Capture the cell that displays the provided text and extract its [x, y] central coordinate. 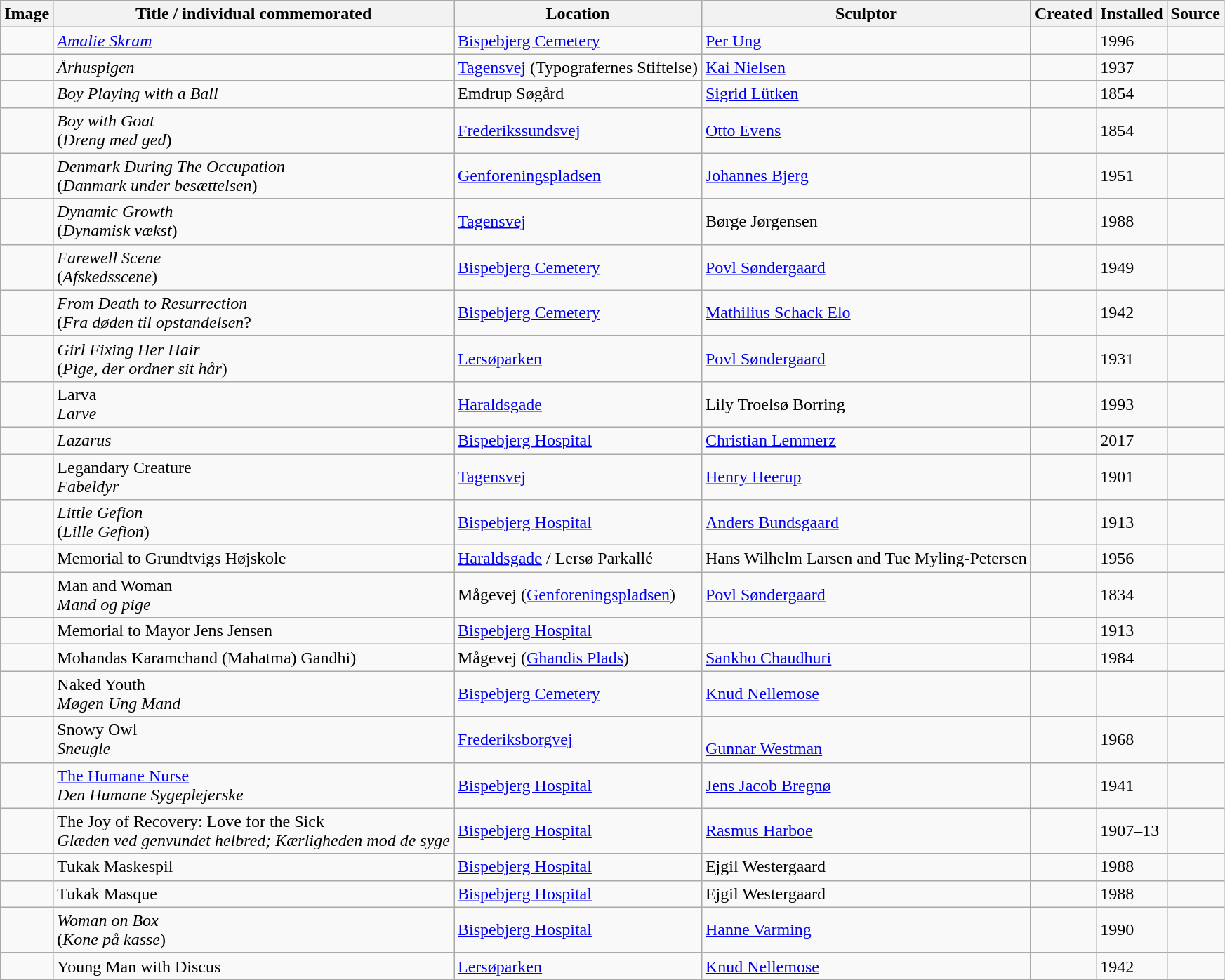
1937 [1132, 67]
Mohandas Karamchand (Mahatma) Gandhi) [254, 658]
1834 [1132, 595]
1901 [1132, 476]
Århuspigen [254, 67]
Farewell Scene (Afskedsscene) [254, 267]
1907–13 [1132, 831]
Mågevej (Ghandis Plads) [577, 658]
Børge Jørgensen [866, 222]
Per Ung [866, 41]
Girl Fixing Her Hair (Pige, der ordner sit hår) [254, 358]
1951 [1132, 176]
The Humane Nurse Den Humane Sygeplejerske [254, 785]
Sculptor [866, 14]
Otto Evens [866, 131]
Image [27, 14]
Boy Playing with a Ball [254, 94]
Memorial to Grundtvigs Højskole [254, 559]
Sigrid Lütken [866, 94]
Hanne Varming [866, 929]
2017 [1132, 440]
Frederiksborgvej [577, 740]
Boy with Goat (Dreng med ged) [254, 131]
Lazarus [254, 440]
1984 [1132, 658]
1996 [1132, 41]
1990 [1132, 929]
Dynamic Growth (Dynamisk vækst) [254, 222]
1949 [1132, 267]
Tukak Masque [254, 894]
Location [577, 14]
Jens Jacob Bregnø [866, 785]
From Death to Resurrection (Fra døden til opstandelsen? [254, 313]
Henry Heerup [866, 476]
Tukak Maskespil [254, 867]
1993 [1132, 404]
Haraldsgade [577, 404]
Little Gefion (Lille Gefion) [254, 522]
The Joy of Recovery: Love for the Sick Glæden ved genvundet helbred; Kærligheden mod de syge [254, 831]
1956 [1132, 559]
Naked Youth Møgen Ung Mand [254, 694]
Larva Larve [254, 404]
Tagensvej (Typografernes Stiftelse) [577, 67]
Woman on Box (Kone på kasse) [254, 929]
1968 [1132, 740]
Man and WomanMand og pige [254, 595]
Mågevej (Genforeningspladsen) [577, 595]
Frederikssundsvej [577, 131]
Johannes Bjerg [866, 176]
Young Man with Discus [254, 966]
Title / individual commemorated [254, 14]
Haraldsgade / Lersø Parkallé [577, 559]
Snowy Owl Sneugle [254, 740]
Emdrup Søgård [577, 94]
1941 [1132, 785]
Genforeningspladsen [577, 176]
Amalie Skram [254, 41]
Gunnar Westman [866, 740]
Denmark During The Occupation (Danmark under besættelsen) [254, 176]
Created [1063, 14]
1931 [1132, 358]
Memorial to Mayor Jens Jensen [254, 631]
Sankho Chaudhuri [866, 658]
Rasmus Harboe [866, 831]
Source [1195, 14]
Mathilius Schack Elo [866, 313]
Kai Nielsen [866, 67]
Installed [1132, 14]
Legandary Creature Fabeldyr [254, 476]
Anders Bundsgaard [866, 522]
Christian Lemmerz [866, 440]
Hans Wilhelm Larsen and Tue Myling-Petersen [866, 559]
Lily Troelsø Borring [866, 404]
